Provide the [x, y] coordinate of the cell's center where the given text is located.  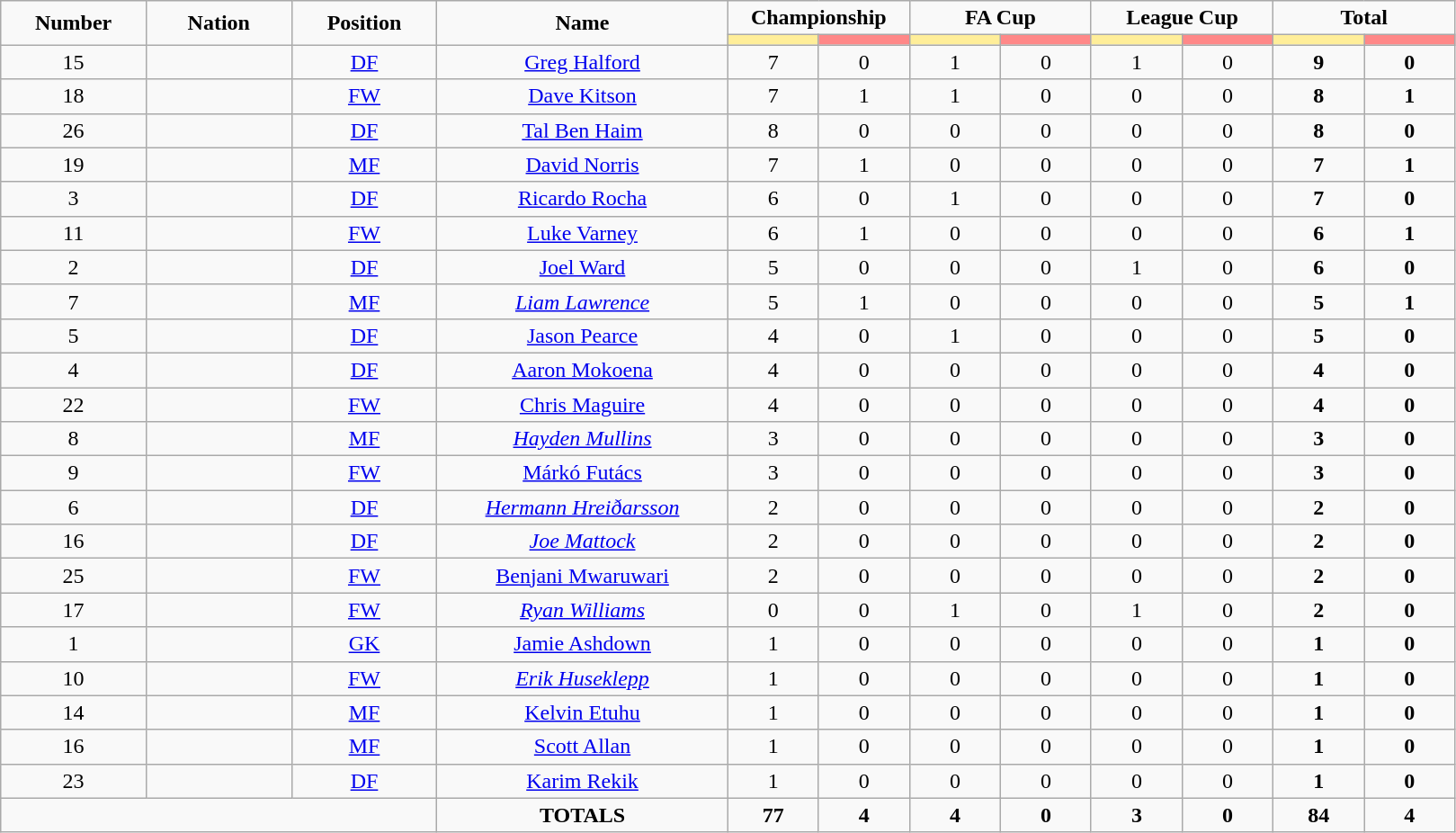
Total [1364, 18]
Joe Mattock [583, 542]
GK [364, 644]
Luke Varney [583, 233]
14 [74, 712]
77 [773, 815]
10 [74, 678]
Position [364, 23]
Hayden Mullins [583, 439]
Championship [818, 18]
David Norris [583, 165]
Name [583, 23]
Kelvin Etuhu [583, 712]
League Cup [1182, 18]
Nation [219, 23]
Ricardo Rocha [583, 199]
19 [74, 165]
84 [1318, 815]
Ryan Williams [583, 610]
Hermann Hreiðarsson [583, 507]
Scott Allan [583, 747]
17 [74, 610]
Jamie Ashdown [583, 644]
Joel Ward [583, 267]
Karim Rekik [583, 781]
22 [74, 404]
FA Cup [1000, 18]
18 [74, 96]
Jason Pearce [583, 336]
25 [74, 576]
Erik Huseklepp [583, 678]
TOTALS [583, 815]
Tal Ben Haim [583, 130]
Benjani Mwaruwari [583, 576]
Márkó Futács [583, 473]
15 [74, 62]
Number [74, 23]
23 [74, 781]
Aaron Mokoena [583, 370]
Dave Kitson [583, 96]
11 [74, 233]
Chris Maguire [583, 404]
Liam Lawrence [583, 301]
26 [74, 130]
Greg Halford [583, 62]
